Extract the (x, y) coordinate from the center of the cell holding the provided text.  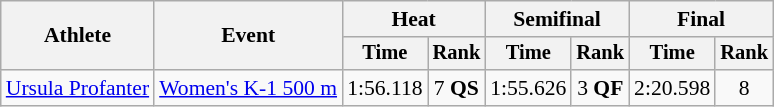
1:55.626 (528, 88)
Women's K-1 500 m (248, 88)
Final (701, 19)
Athlete (78, 36)
8 (744, 88)
Semifinal (557, 19)
7 QS (457, 88)
Event (248, 36)
1:56.118 (384, 88)
2:20.598 (672, 88)
3 QF (600, 88)
Ursula Profanter (78, 88)
Heat (414, 19)
